Return [X, Y] of the center of cell containing provided text 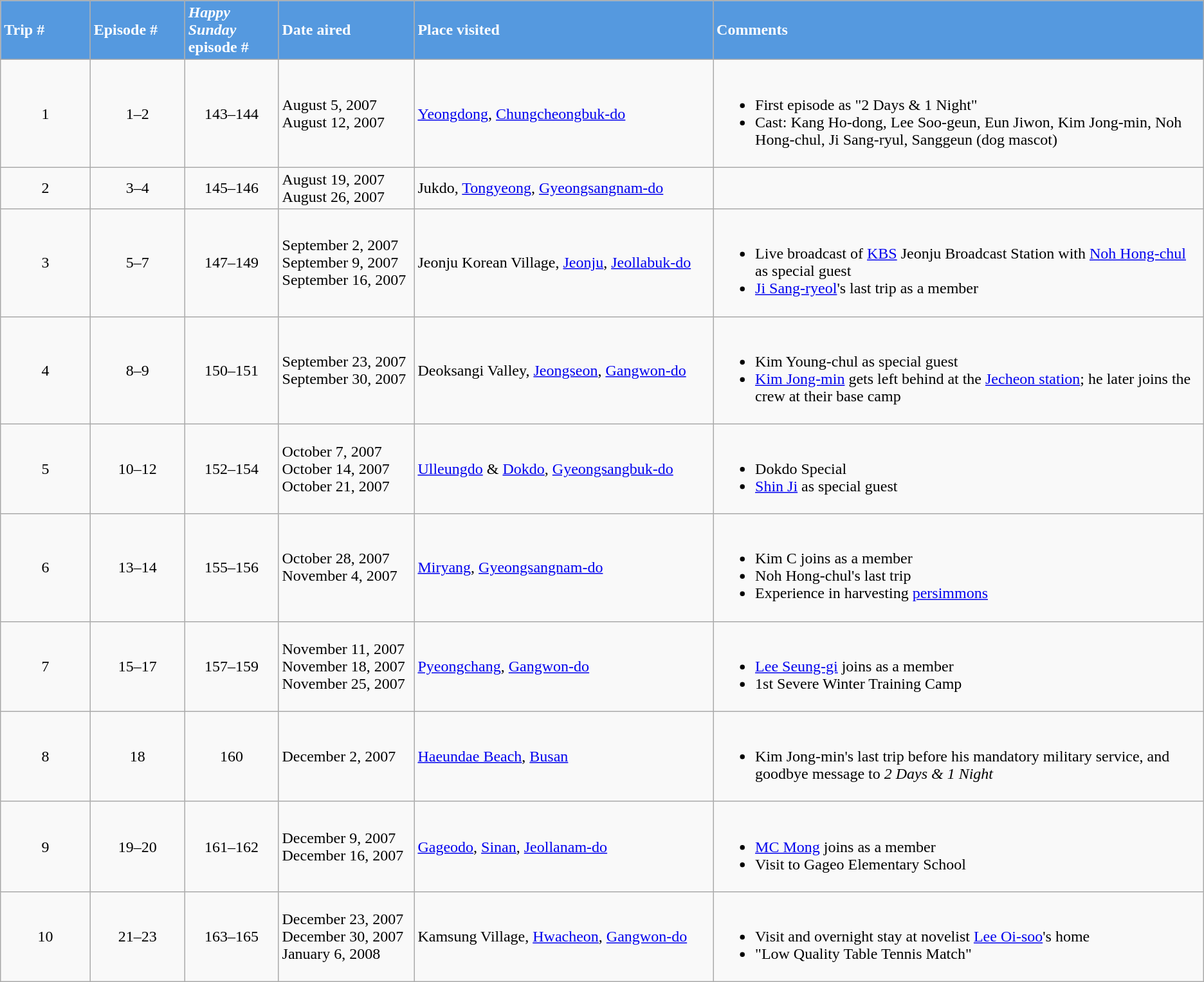
21–23 [138, 936]
143–144 [232, 113]
Haeundae Beach, Busan [563, 756]
155–156 [232, 567]
Happy Sunday episode # [232, 30]
Pyeongchang, Gangwon-do [563, 666]
August 19, 2007August 26, 2007 [346, 188]
6 [45, 567]
1 [45, 113]
Kim Jong-min's last trip before his mandatory military service, and goodbye message to 2 Days & 1 Night [958, 756]
2 [45, 188]
Place visited [563, 30]
November 11, 2007November 18, 2007November 25, 2007 [346, 666]
13–14 [138, 567]
October 7, 2007October 14, 2007October 21, 2007 [346, 469]
152–154 [232, 469]
Kim C joins as a memberNoh Hong-chul's last tripExperience in harvesting persimmons [958, 567]
19–20 [138, 846]
Jukdo, Tongyeong, Gyeongsangnam-do [563, 188]
4 [45, 370]
7 [45, 666]
18 [138, 756]
145–146 [232, 188]
Jeonju Korean Village, Jeonju, Jeollabuk-do [563, 262]
Live broadcast of KBS Jeonju Broadcast Station with Noh Hong-chul as special guestJi Sang-ryeol's last trip as a member [958, 262]
9 [45, 846]
Lee Seung-gi joins as a member1st Severe Winter Training Camp [958, 666]
Kim Young-chul as special guestKim Jong-min gets left behind at the Jecheon station; he later joins the crew at their base camp [958, 370]
8 [45, 756]
Date aired [346, 30]
157–159 [232, 666]
MC Mong joins as a memberVisit to Gageo Elementary School [958, 846]
Dokdo SpecialShin Ji as special guest [958, 469]
8–9 [138, 370]
Trip # [45, 30]
December 23, 2007December 30, 2007January 6, 2008 [346, 936]
Visit and overnight stay at novelist Lee Oi-soo's home"Low Quality Table Tennis Match" [958, 936]
161–162 [232, 846]
10 [45, 936]
147–149 [232, 262]
August 5, 2007August 12, 2007 [346, 113]
15–17 [138, 666]
Gageodo, Sinan, Jeollanam-do [563, 846]
December 2, 2007 [346, 756]
Deoksangi Valley, Jeongseon, Gangwon-do [563, 370]
163–165 [232, 936]
Miryang, Gyeongsangnam-do [563, 567]
Kamsung Village, Hwacheon, Gangwon-do [563, 936]
Episode # [138, 30]
October 28, 2007November 4, 2007 [346, 567]
160 [232, 756]
December 9, 2007December 16, 2007 [346, 846]
Ulleungdo & Dokdo, Gyeongsangbuk-do [563, 469]
Yeongdong, Chungcheongbuk-do [563, 113]
September 23, 2007September 30, 2007 [346, 370]
3 [45, 262]
Comments [958, 30]
5–7 [138, 262]
September 2, 2007September 9, 2007September 16, 2007 [346, 262]
First episode as "2 Days & 1 Night"Cast: Kang Ho-dong, Lee Soo-geun, Eun Jiwon, Kim Jong-min, Noh Hong-chul, Ji Sang-ryul, Sanggeun (dog mascot) [958, 113]
150–151 [232, 370]
1–2 [138, 113]
5 [45, 469]
10–12 [138, 469]
3–4 [138, 188]
